Output the [x, y] coordinate of the center of the cell containing the given text.  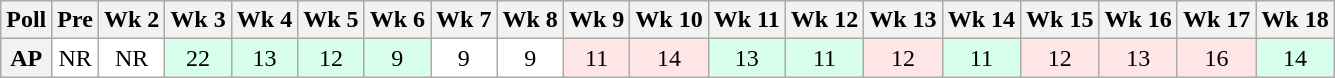
Wk 2 [131, 20]
Wk 10 [669, 20]
Poll [26, 20]
Wk 12 [824, 20]
Wk 6 [397, 20]
Wk 16 [1138, 20]
Wk 7 [464, 20]
Wk 8 [530, 20]
Wk 17 [1216, 20]
Wk 11 [746, 20]
Pre [76, 20]
Wk 3 [198, 20]
Wk 4 [264, 20]
Wk 13 [903, 20]
16 [1216, 58]
Wk 18 [1295, 20]
22 [198, 58]
Wk 9 [596, 20]
Wk 14 [981, 20]
Wk 15 [1060, 20]
Wk 5 [331, 20]
AP [26, 58]
